Return (x, y) of the center of cell containing provided text 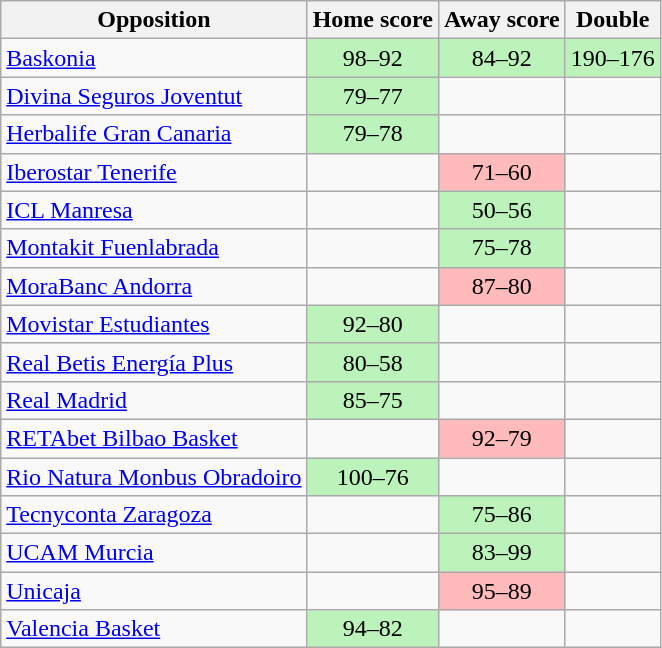
Montakit Fuenlabrada (154, 248)
Iberostar Tenerife (154, 172)
92–79 (502, 438)
83–99 (502, 553)
84–92 (502, 58)
85–75 (372, 400)
79–78 (372, 134)
Divina Seguros Joventut (154, 96)
92–80 (372, 324)
98–92 (372, 58)
75–78 (502, 248)
Away score (502, 20)
Opposition (154, 20)
Tecnyconta Zaragoza (154, 515)
75–86 (502, 515)
71–60 (502, 172)
Movistar Estudiantes (154, 324)
RETAbet Bilbao Basket (154, 438)
Unicaja (154, 591)
Real Betis Energía Plus (154, 362)
Double (612, 20)
94–82 (372, 629)
Rio Natura Monbus Obradoiro (154, 477)
87–80 (502, 286)
50–56 (502, 210)
ICL Manresa (154, 210)
Baskonia (154, 58)
95–89 (502, 591)
Herbalife Gran Canaria (154, 134)
Home score (372, 20)
UCAM Murcia (154, 553)
Valencia Basket (154, 629)
80–58 (372, 362)
MoraBanc Andorra (154, 286)
Real Madrid (154, 400)
79–77 (372, 96)
100–76 (372, 477)
190–176 (612, 58)
